Capture the cell that displays the provided text and extract its [X, Y] central coordinate. 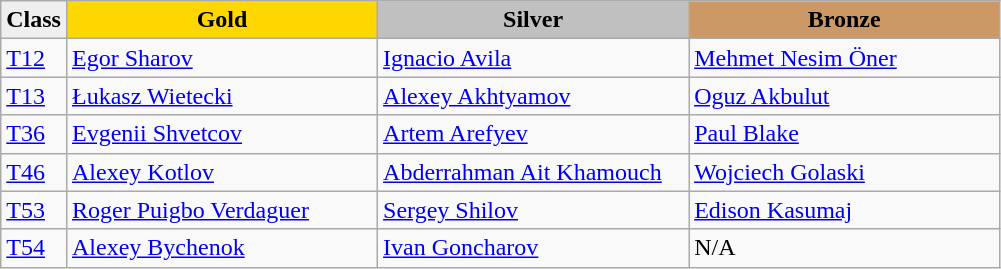
Edison Kasumaj [844, 210]
Silver [534, 20]
Egor Sharov [222, 58]
Abderrahman Ait Khamouch [534, 172]
Evgenii Shvetcov [222, 134]
Alexey Bychenok [222, 248]
T53 [34, 210]
Łukasz Wietecki [222, 96]
T54 [34, 248]
Paul Blake [844, 134]
T46 [34, 172]
T12 [34, 58]
Mehmet Nesim Öner [844, 58]
Wojciech Golaski [844, 172]
Sergey Shilov [534, 210]
Roger Puigbo Verdaguer [222, 210]
Class [34, 20]
N/A [844, 248]
T13 [34, 96]
Oguz Akbulut [844, 96]
Artem Arefyev [534, 134]
Bronze [844, 20]
Gold [222, 20]
Ignacio Avila [534, 58]
Alexey Kotlov [222, 172]
Alexey Akhtyamov [534, 96]
Ivan Goncharov [534, 248]
T36 [34, 134]
